Locate the cell with the specified text and output its [x, y] center coordinate. 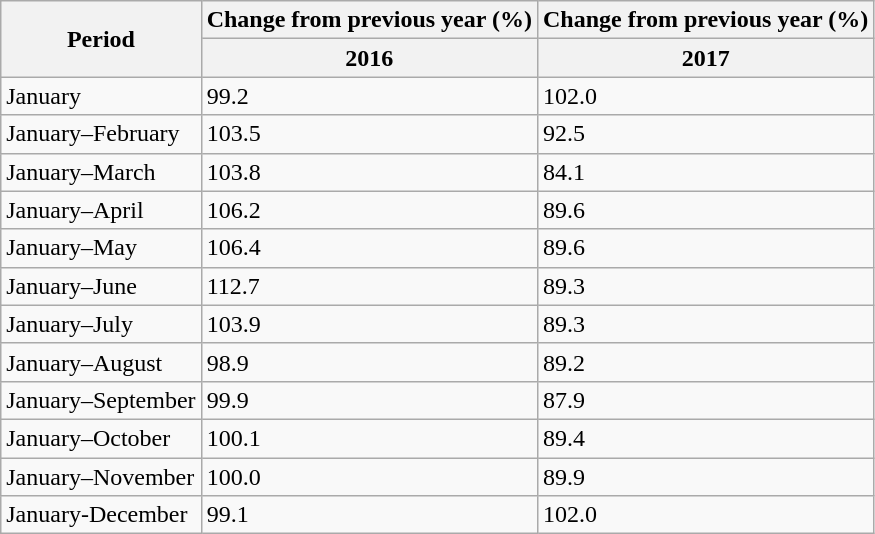
89.2 [705, 362]
January–September [101, 400]
January–August [101, 362]
99.2 [369, 96]
January–July [101, 324]
100.1 [369, 438]
2016 [369, 58]
106.2 [369, 210]
January–March [101, 172]
89.4 [705, 438]
January–October [101, 438]
2017 [705, 58]
January–November [101, 477]
January-December [101, 515]
84.1 [705, 172]
99.9 [369, 400]
103.8 [369, 172]
January–February [101, 134]
106.4 [369, 248]
112.7 [369, 286]
January–June [101, 286]
103.9 [369, 324]
87.9 [705, 400]
January [101, 96]
92.5 [705, 134]
January–April [101, 210]
103.5 [369, 134]
January–May [101, 248]
98.9 [369, 362]
100.0 [369, 477]
89.9 [705, 477]
Period [101, 39]
99.1 [369, 515]
